Return the [x, y] coordinate for the center point of the cell that contains the specified text.  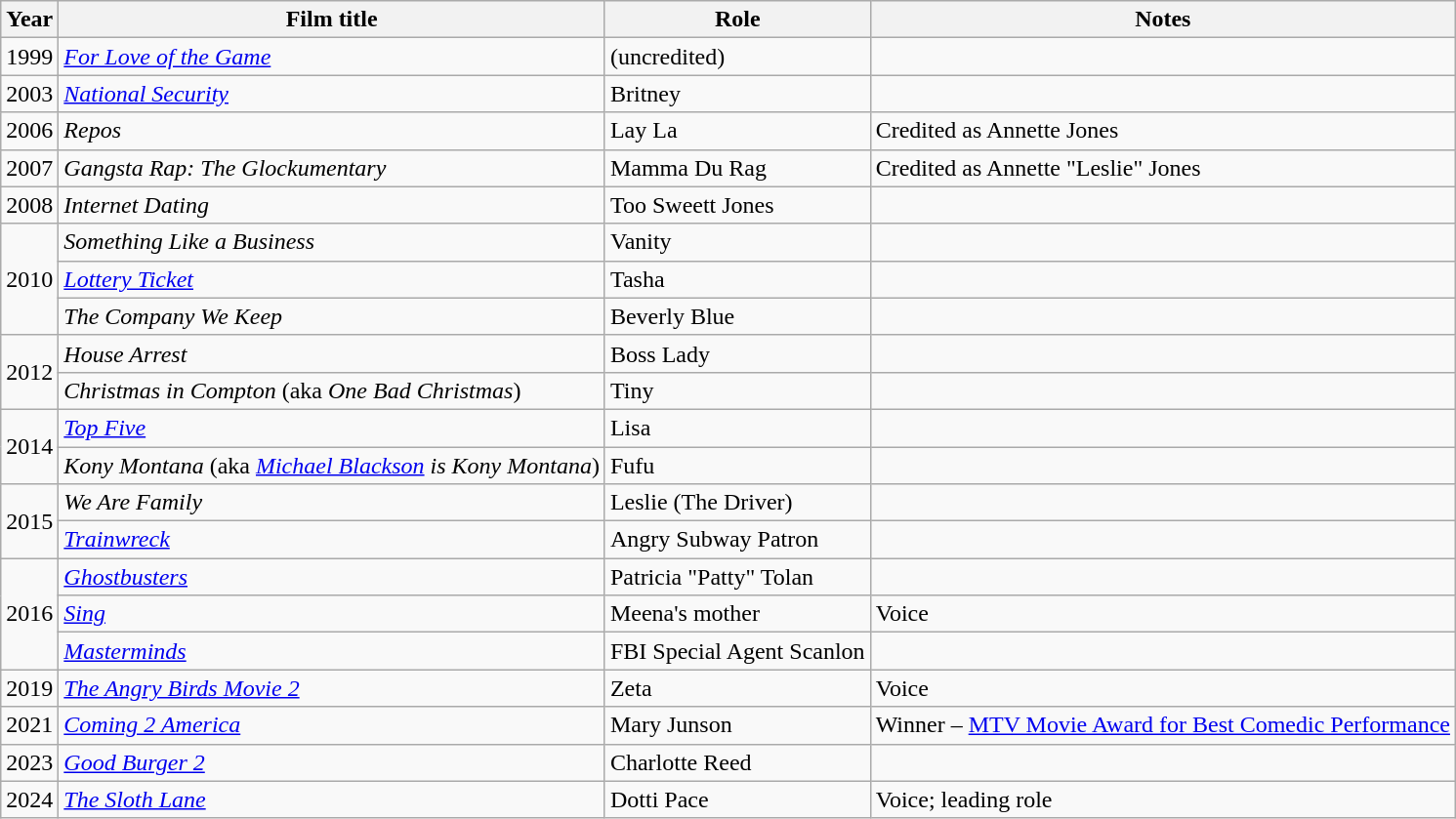
2019 [29, 688]
Internet Dating [332, 205]
Tiny [737, 390]
The Company We Keep [332, 316]
Britney [737, 94]
Kony Montana (aka Michael Blackson is Kony Montana) [332, 466]
Year [29, 20]
House Arrest [332, 353]
Role [737, 20]
Top Five [332, 428]
2003 [29, 94]
2021 [29, 725]
For Love of the Game [332, 57]
The Sloth Lane [332, 799]
2007 [29, 168]
Mamma Du Rag [737, 168]
Vanity [737, 242]
2023 [29, 762]
2008 [29, 205]
2010 [29, 279]
Good Burger 2 [332, 762]
Credited as Annette Jones [1162, 131]
Christmas in Compton (aka One Bad Christmas) [332, 390]
The Angry Birds Movie 2 [332, 688]
2006 [29, 131]
Voice; leading role [1162, 799]
Too Sweett Jones [737, 205]
Charlotte Reed [737, 762]
2012 [29, 372]
Lottery Ticket [332, 279]
Notes [1162, 20]
Meena's mother [737, 614]
Patricia "Patty" Tolan [737, 577]
National Security [332, 94]
Fufu [737, 466]
(uncredited) [737, 57]
Angry Subway Patron [737, 540]
Trainwreck [332, 540]
Leslie (The Driver) [737, 503]
Boss Lady [737, 353]
Repos [332, 131]
Zeta [737, 688]
Dotti Pace [737, 799]
Mary Junson [737, 725]
Something Like a Business [332, 242]
2016 [29, 614]
Ghostbusters [332, 577]
2024 [29, 799]
Film title [332, 20]
Masterminds [332, 651]
We Are Family [332, 503]
Lay La [737, 131]
2015 [29, 521]
FBI Special Agent Scanlon [737, 651]
Gangsta Rap: The Glockumentary [332, 168]
Tasha [737, 279]
Sing [332, 614]
2014 [29, 446]
Beverly Blue [737, 316]
Lisa [737, 428]
Coming 2 America [332, 725]
Winner – MTV Movie Award for Best Comedic Performance [1162, 725]
1999 [29, 57]
Credited as Annette "Leslie" Jones [1162, 168]
